Identify which cell holds the provided text, then report its [x, y] central coordinate. 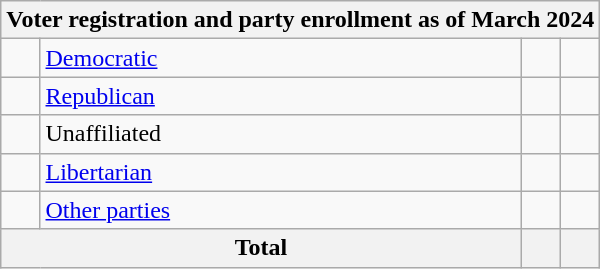
Republican [280, 96]
Unaffiliated [280, 134]
Voter registration and party enrollment as of March 2024 [300, 20]
Other parties [280, 210]
Democratic [280, 58]
Libertarian [280, 172]
Total [262, 248]
